Capture the cell that displays the provided text and extract its [x, y] central coordinate. 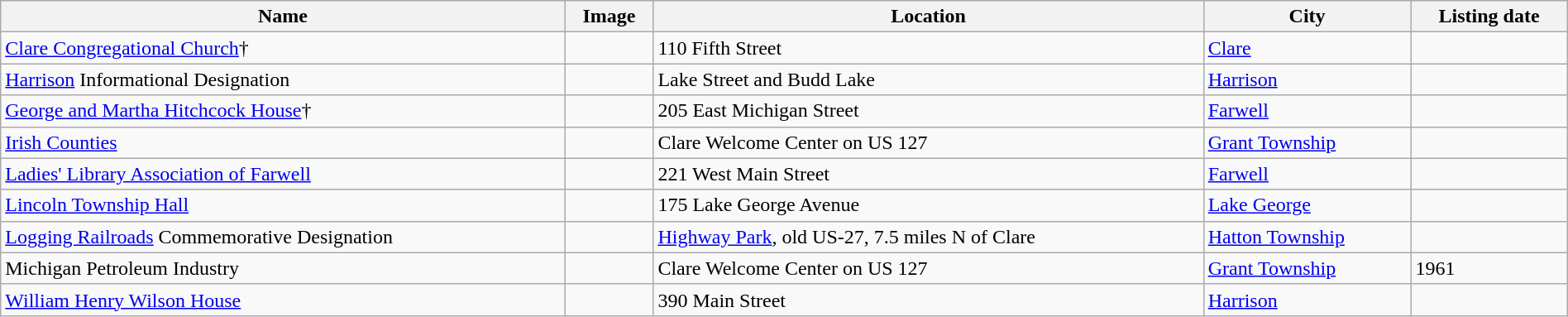
George and Martha Hitchcock House† [283, 111]
Lake Street and Budd Lake [928, 79]
Listing date [1489, 17]
205 East Michigan Street [928, 111]
Highway Park, old US-27, 7.5 miles N of Clare [928, 237]
Ladies' Library Association of Farwell [283, 174]
Clare [1307, 48]
Michigan Petroleum Industry [283, 268]
Clare Congregational Church† [283, 48]
390 Main Street [928, 300]
City [1307, 17]
William Henry Wilson House [283, 300]
Hatton Township [1307, 237]
175 Lake George Avenue [928, 205]
Image [609, 17]
110 Fifth Street [928, 48]
Lincoln Township Hall [283, 205]
Irish Counties [283, 142]
1961 [1489, 268]
Logging Railroads Commemorative Designation [283, 237]
221 West Main Street [928, 174]
Location [928, 17]
Lake George [1307, 205]
Harrison Informational Designation [283, 79]
Name [283, 17]
